Search for the cell housing the specified text and yield its (x, y) center coordinate. 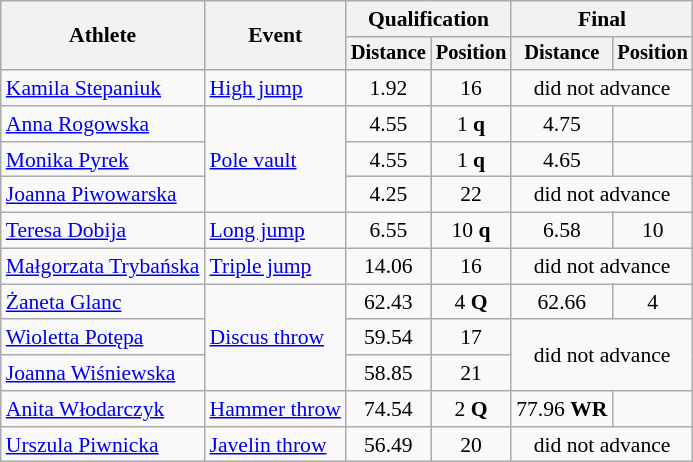
Discus throw (276, 338)
62.66 (562, 302)
Żaneta Glanc (103, 302)
Final (602, 19)
Pole vault (276, 160)
High jump (276, 88)
Triple jump (276, 267)
4.65 (562, 160)
2 Q (471, 409)
Małgorzata Trybańska (103, 267)
Monika Pyrek (103, 160)
Anita Włodarczyk (103, 409)
Athlete (103, 36)
Joanna Piwowarska (103, 195)
4 Q (471, 302)
58.85 (388, 373)
Hammer throw (276, 409)
Qualification (428, 19)
4.25 (388, 195)
Event (276, 36)
22 (471, 195)
Teresa Dobija (103, 231)
10 (652, 231)
10 q (471, 231)
14.06 (388, 267)
1.92 (388, 88)
4.75 (562, 124)
77.96 WR (562, 409)
4 (652, 302)
17 (471, 338)
Anna Rogowska (103, 124)
59.54 (388, 338)
62.43 (388, 302)
21 (471, 373)
Long jump (276, 231)
Kamila Stepaniuk (103, 88)
6.58 (562, 231)
74.54 (388, 409)
6.55 (388, 231)
Joanna Wiśniewska (103, 373)
Wioletta Potępa (103, 338)
